Return the (X, Y) coordinate for the center point of the cell that contains the specified text.  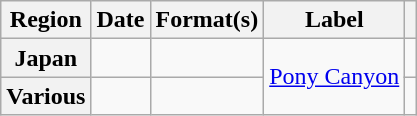
Region (46, 20)
Various (46, 96)
Label (334, 20)
Pony Canyon (334, 77)
Date (120, 20)
Format(s) (207, 20)
Japan (46, 58)
